From the cell containing the given text, extract its center point as (x, y) coordinate. 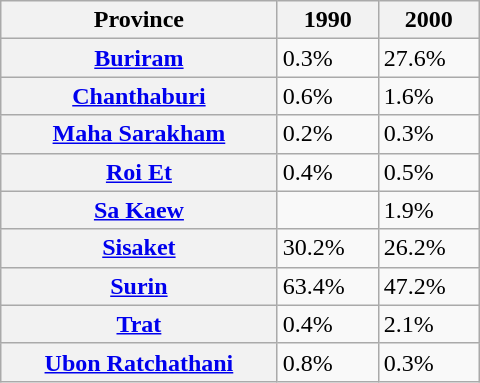
Chanthaburi (139, 96)
0.5% (428, 172)
1.9% (428, 210)
2.1% (428, 324)
2000 (428, 20)
1990 (328, 20)
Roi Et (139, 172)
0.2% (328, 134)
Buriram (139, 58)
Sa Kaew (139, 210)
Trat (139, 324)
27.6% (428, 58)
1.6% (428, 96)
26.2% (428, 248)
0.8% (328, 362)
Ubon Ratchathani (139, 362)
0.6% (328, 96)
47.2% (428, 286)
Maha Sarakham (139, 134)
30.2% (328, 248)
Province (139, 20)
Sisaket (139, 248)
Surin (139, 286)
63.4% (328, 286)
